Provide the [x, y] coordinate of the cell's center where the given text is located.  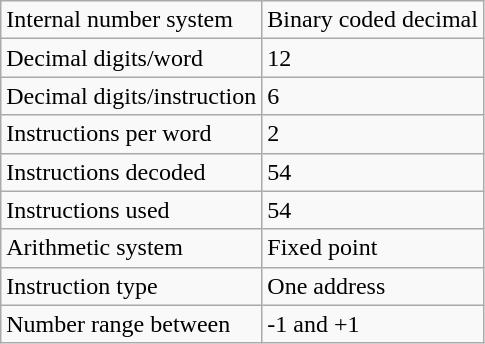
Arithmetic system [132, 248]
Instruction type [132, 286]
One address [373, 286]
Instructions used [132, 210]
-1 and +1 [373, 324]
6 [373, 96]
2 [373, 134]
Instructions per word [132, 134]
Decimal digits/word [132, 58]
Fixed point [373, 248]
Instructions decoded [132, 172]
Number range between [132, 324]
12 [373, 58]
Binary coded decimal [373, 20]
Internal number system [132, 20]
Decimal digits/instruction [132, 96]
